Detect which cell encompasses the target text, then output its (X, Y) center coordinate. 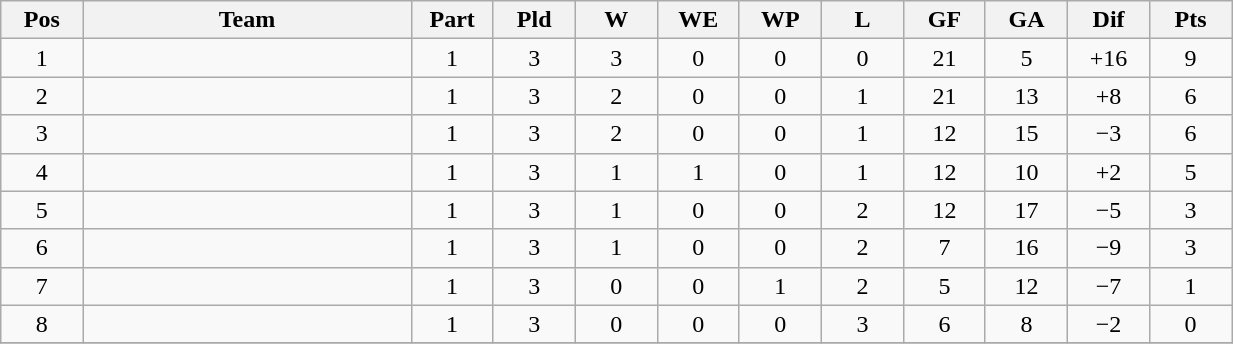
−7 (1109, 286)
Part (452, 20)
−2 (1109, 324)
−5 (1109, 210)
17 (1026, 210)
+16 (1109, 58)
GA (1026, 20)
15 (1026, 134)
Team (247, 20)
16 (1026, 248)
13 (1026, 96)
WE (698, 20)
GF (944, 20)
4 (42, 172)
Dif (1109, 20)
−9 (1109, 248)
WP (780, 20)
9 (1191, 58)
10 (1026, 172)
−3 (1109, 134)
+2 (1109, 172)
Pos (42, 20)
Pld (534, 20)
L (862, 20)
W (616, 20)
Pts (1191, 20)
+8 (1109, 96)
